For the text-containing cell, return its midpoint in [X, Y] coordinate format. 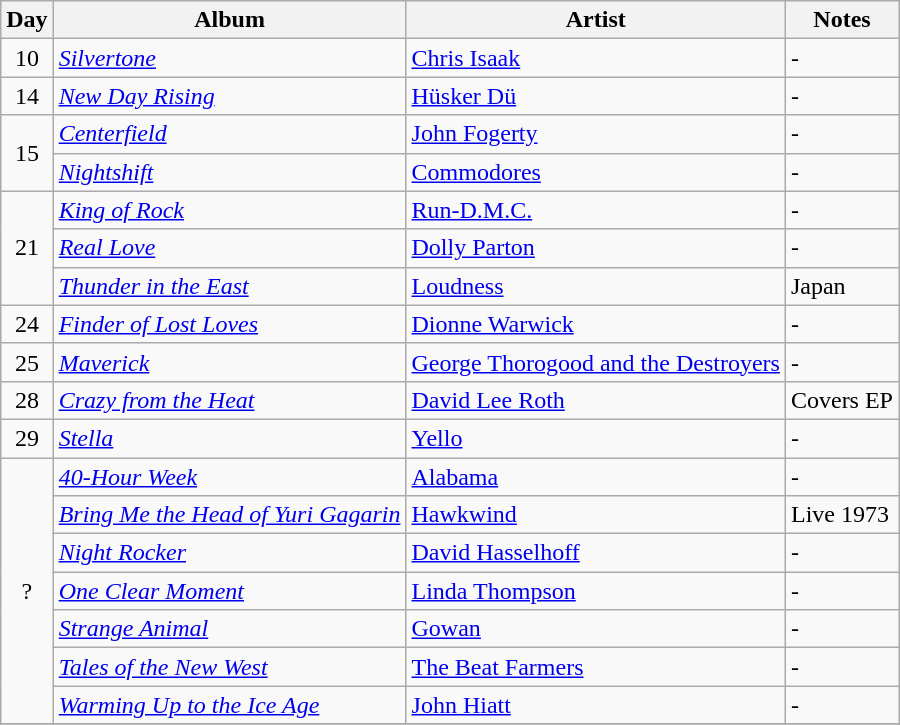
? [27, 591]
Live 1973 [842, 515]
Japan [842, 286]
Nightshift [230, 172]
Warming Up to the Ice Age [230, 705]
Maverick [230, 362]
Day [27, 20]
Linda Thompson [596, 591]
Thunder in the East [230, 286]
Tales of the New West [230, 667]
Real Love [230, 248]
New Day Rising [230, 96]
Yello [596, 438]
24 [27, 324]
The Beat Farmers [596, 667]
21 [27, 248]
One Clear Moment [230, 591]
David Hasselhoff [596, 553]
Dionne Warwick [596, 324]
David Lee Roth [596, 400]
Album [230, 20]
Hüsker Dü [596, 96]
Commodores [596, 172]
Silvertone [230, 58]
29 [27, 438]
Centerfield [230, 134]
Bring Me the Head of Yuri Gagarin [230, 515]
Alabama [596, 477]
Chris Isaak [596, 58]
Crazy from the Heat [230, 400]
Dolly Parton [596, 248]
Stella [230, 438]
King of Rock [230, 210]
Covers EP [842, 400]
Notes [842, 20]
14 [27, 96]
Hawkwind [596, 515]
John Hiatt [596, 705]
28 [27, 400]
John Fogerty [596, 134]
40-Hour Week [230, 477]
Finder of Lost Loves [230, 324]
George Thorogood and the Destroyers [596, 362]
Night Rocker [230, 553]
Artist [596, 20]
Strange Animal [230, 629]
Loudness [596, 286]
25 [27, 362]
Run-D.M.C. [596, 210]
Gowan [596, 629]
15 [27, 153]
10 [27, 58]
